Scan for the cell matching the given text and deliver its [X, Y] coordinate at center. 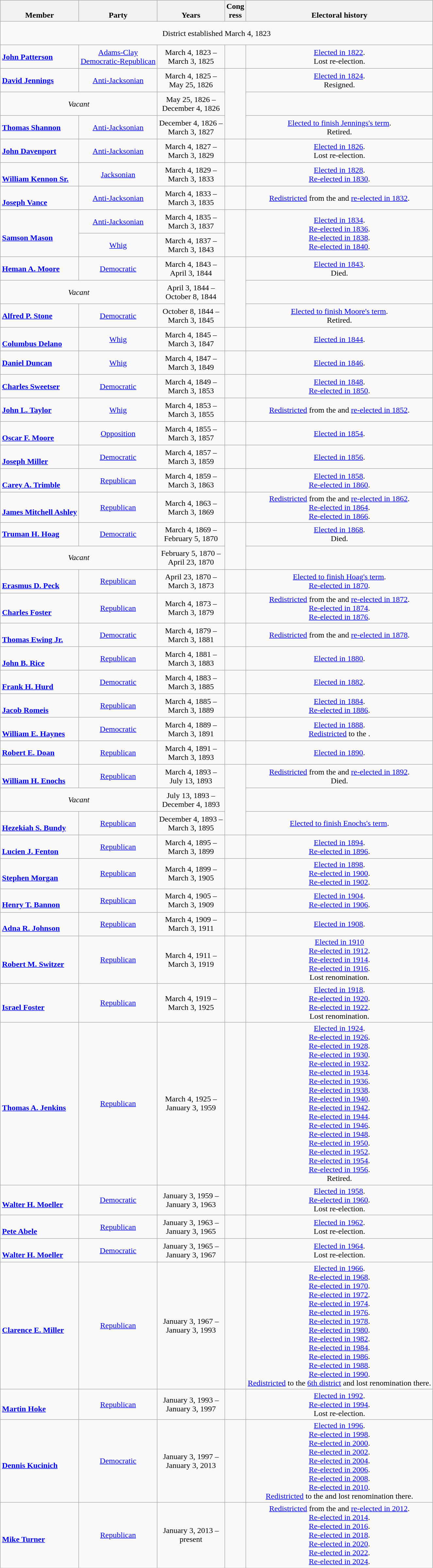
Joseph Vance [40, 198]
John Patterson [40, 57]
March 4, 1859 –March 3, 1863 [191, 481]
Alfred P. Stone [40, 316]
Elected in 1828.Re-elected in 1830. [340, 175]
Robert E. Doan [40, 753]
March 4, 1835 –March 3, 1837 [191, 222]
Elected in 1880. [340, 658]
March 4, 1909 –March 3, 1911 [191, 924]
Elected in 1846. [340, 363]
Elected in 1890. [340, 753]
Elected in 1884.Re-elected in 1886. [340, 706]
Opposition [118, 434]
December 4, 1893 –March 3, 1895 [191, 823]
March 4, 1823 –March 3, 1825 [191, 57]
Redistricted from the and re-elected in 1862.Re-elected in 1864.Re-elected in 1866. [340, 507]
John Davenport [40, 151]
Adams-ClayDemocratic-Republican [118, 57]
Jacob Romeis [40, 706]
October 8, 1844 –March 3, 1845 [191, 316]
Party [118, 11]
January 3, 2013 –present [191, 1535]
Elected to finish Moore's term.Retired. [340, 316]
July 13, 1893 –December 4, 1893 [191, 800]
December 4, 1826 –March 3, 1827 [191, 128]
January 3, 1963 –January 3, 1965 [191, 1227]
Elected in 1888.Redistricted to the . [340, 729]
Member [40, 11]
John B. Rice [40, 658]
March 4, 1849 –March 3, 1853 [191, 386]
March 4, 1889 –March 3, 1891 [191, 729]
Years [191, 11]
Carey A. Trimble [40, 481]
David Jennings [40, 80]
Charles Foster [40, 608]
Elected in 1898.Re-elected in 1900.Re-elected in 1902. [340, 874]
Thomas Ewing Jr. [40, 635]
March 4, 1855 –March 3, 1857 [191, 434]
March 4, 1895 –March 3, 1899 [191, 847]
Redistricted from the and re-elected in 1852. [340, 410]
January 3, 1967 –January 3, 1993 [191, 1325]
March 4, 1885 –March 3, 1889 [191, 706]
Redistricted from the and re-elected in 1892.Died. [340, 776]
Elected in 1962.Lost re-election. [340, 1227]
March 4, 1857 –March 3, 1859 [191, 457]
Congress [235, 11]
Thomas A. Jenkins [40, 1104]
Columbus Delano [40, 339]
Martin Hoke [40, 1404]
March 4, 1833 –March 3, 1835 [191, 198]
March 4, 1925 –January 3, 1959 [191, 1104]
Israel Foster [40, 1003]
Elected in 1854. [340, 434]
March 4, 1837 –March 3, 1843 [191, 245]
Lucien J. Fenton [40, 847]
January 3, 1959 –January 3, 1963 [191, 1200]
Elected in 1822.Lost re-election. [340, 57]
March 4, 1847 –March 3, 1849 [191, 363]
March 4, 1893 –July 13, 1893 [191, 776]
March 4, 1881 –March 3, 1883 [191, 658]
Hezekiah S. Bundy [40, 823]
Joseph Miller [40, 457]
May 25, 1826 –December 4, 1826 [191, 104]
April 3, 1844 –October 8, 1844 [191, 292]
Elected in 1843.Died. [340, 269]
Erasmus D. Peck [40, 581]
Electoral history [340, 11]
Truman H. Hoag [40, 534]
Elected in 1868.Died. [340, 534]
March 4, 1883 –March 3, 1885 [191, 682]
James Mitchell Ashley [40, 507]
Mike Turner [40, 1535]
March 4, 1919 –March 3, 1925 [191, 1003]
Redistricted from the and re-elected in 1872.Re-elected in 1874.Re-elected in 1876. [340, 608]
William Kennon Sr. [40, 175]
January 3, 1993 –January 3, 1997 [191, 1404]
Pete Abele [40, 1227]
Elected in 1958.Re-elected in 1960.Lost re-election. [340, 1200]
Jacksonian [118, 175]
March 4, 1845 –March 3, 1847 [191, 339]
Elected in 1964.Lost re-election. [340, 1250]
Elected in 1992.Re-elected in 1994.Lost re-election. [340, 1404]
March 4, 1863 –March 3, 1869 [191, 507]
Oscar F. Moore [40, 434]
January 3, 1997 –January 3, 2013 [191, 1461]
March 4, 1905 –March 3, 1909 [191, 900]
Elected in 1918.Re-elected in 1920.Re-elected in 1922.Lost renomination. [340, 1003]
Charles Sweetser [40, 386]
Heman A. Moore [40, 269]
Elected in 1824.Resigned. [340, 80]
William E. Haynes [40, 729]
Elected in 1858.Re-elected in 1860. [340, 481]
Redistricted from the and re-elected in 1878. [340, 635]
Thomas Shannon [40, 128]
Adna R. Johnson [40, 924]
March 4, 1843 –April 3, 1844 [191, 269]
Elected in 1856. [340, 457]
March 4, 1911 –March 3, 1919 [191, 960]
Elected in 1834.Re-elected in 1836.Re-elected in 1838.Re-elected in 1840. [340, 233]
Henry T. Bannon [40, 900]
March 4, 1853 –March 3, 1855 [191, 410]
Stephen Morgan [40, 874]
Elected in 1882. [340, 682]
John L. Taylor [40, 410]
February 5, 1870 –April 23, 1870 [191, 558]
Frank H. Hurd [40, 682]
Dennis Kucinich [40, 1461]
Elected to finish Jennings's term.Retired. [340, 128]
January 3, 1965 –January 3, 1967 [191, 1250]
Elected in 1826.Lost re-election. [340, 151]
Elected in 1904.Re-elected in 1906. [340, 900]
Redistricted from the and re-elected in 1832. [340, 198]
William H. Enochs [40, 776]
March 4, 1891 –March 3, 1893 [191, 753]
Elected in 1894.Re-elected in 1896. [340, 847]
April 23, 1870 –March 3, 1873 [191, 581]
March 4, 1825 –May 25, 1826 [191, 80]
March 4, 1899 –March 3, 1905 [191, 874]
Elected in 1848.Re-elected in 1850. [340, 386]
Elected to finish Hoag's term.Re-elected in 1870. [340, 581]
March 4, 1879 –March 3, 1881 [191, 635]
Elected in 1844. [340, 339]
Elected in 1910Re-elected in 1912.Re-elected in 1914.Re-elected in 1916.Lost renomination. [340, 960]
District established March 4, 1823 [217, 33]
Elected to finish Enochs's term. [340, 823]
Samson Mason [40, 233]
March 4, 1869 –February 5, 1870 [191, 534]
March 4, 1873 –March 3, 1879 [191, 608]
Daniel Duncan [40, 363]
Elected in 1908. [340, 924]
Robert M. Switzer [40, 960]
Clarence E. Miller [40, 1325]
March 4, 1827 –March 3, 1829 [191, 151]
March 4, 1829 –March 3, 1833 [191, 175]
